Pinpoint the cell where the given text exists, returning its (X, Y) midpoint coordinate. 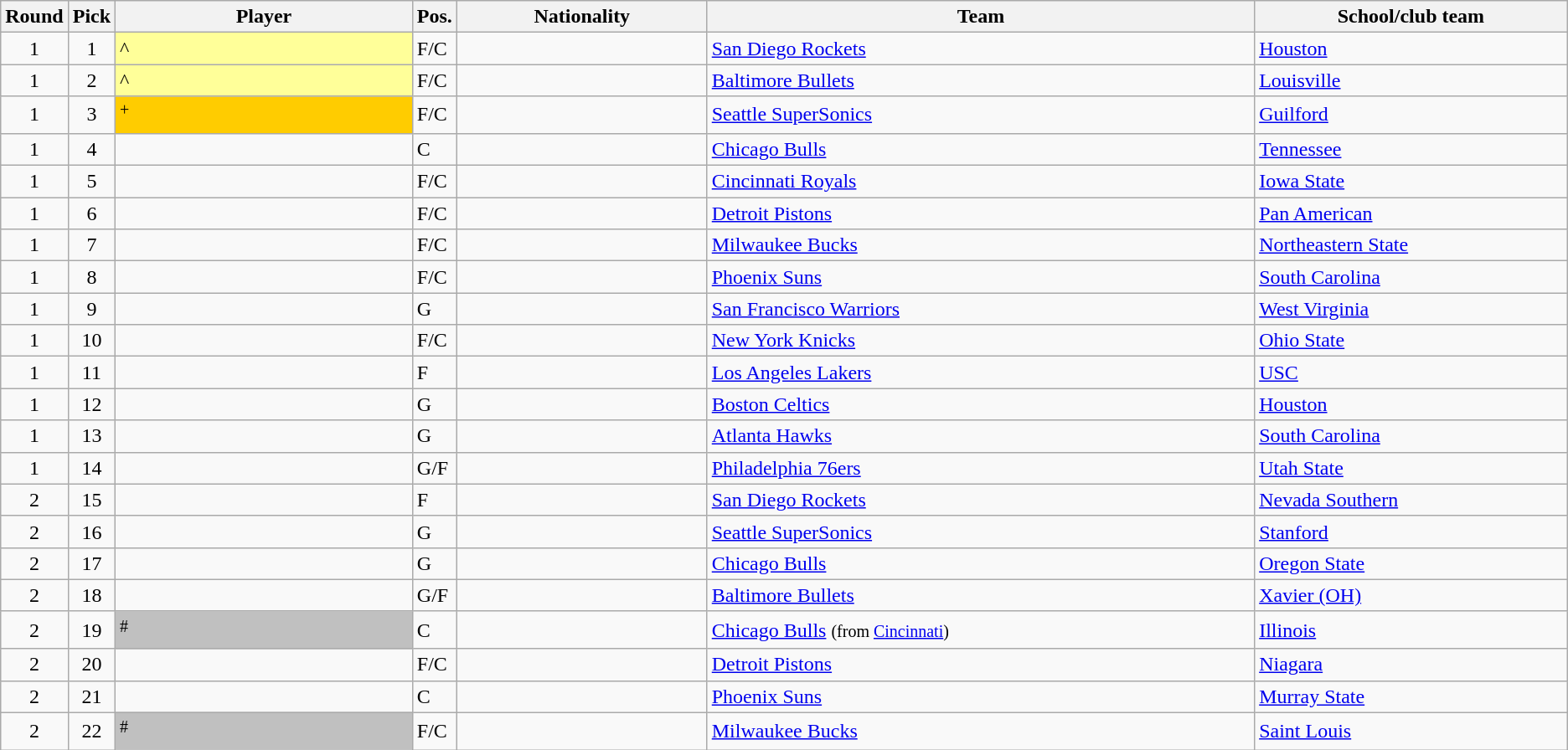
10 (91, 341)
21 (91, 696)
16 (91, 532)
20 (91, 665)
Chicago Bulls (from Cincinnati) (980, 629)
22 (91, 732)
5 (91, 182)
6 (91, 213)
San Francisco Warriors (980, 309)
15 (91, 500)
9 (91, 309)
Niagara (1411, 665)
Oregon State (1411, 563)
Team (980, 17)
Iowa State (1411, 182)
Pan American (1411, 213)
11 (91, 372)
USC (1411, 372)
Stanford (1411, 532)
Nationality (581, 17)
Illinois (1411, 629)
Murray State (1411, 696)
7 (91, 245)
+ (265, 116)
Pos. (434, 17)
Saint Louis (1411, 732)
New York Knicks (980, 341)
18 (91, 595)
17 (91, 563)
13 (91, 436)
3 (91, 116)
Pick (91, 17)
Atlanta Hawks (980, 436)
School/club team (1411, 17)
Guilford (1411, 116)
8 (91, 277)
Philadelphia 76ers (980, 468)
Nevada Southern (1411, 500)
Xavier (OH) (1411, 595)
Utah State (1411, 468)
Player (265, 17)
Ohio State (1411, 341)
Round (34, 17)
12 (91, 404)
Cincinnati Royals (980, 182)
14 (91, 468)
Louisville (1411, 80)
West Virginia (1411, 309)
Northeastern State (1411, 245)
Tennessee (1411, 149)
Los Angeles Lakers (980, 372)
Boston Celtics (980, 404)
4 (91, 149)
19 (91, 629)
